Locate the cell with the specified text and output its [X, Y] center coordinate. 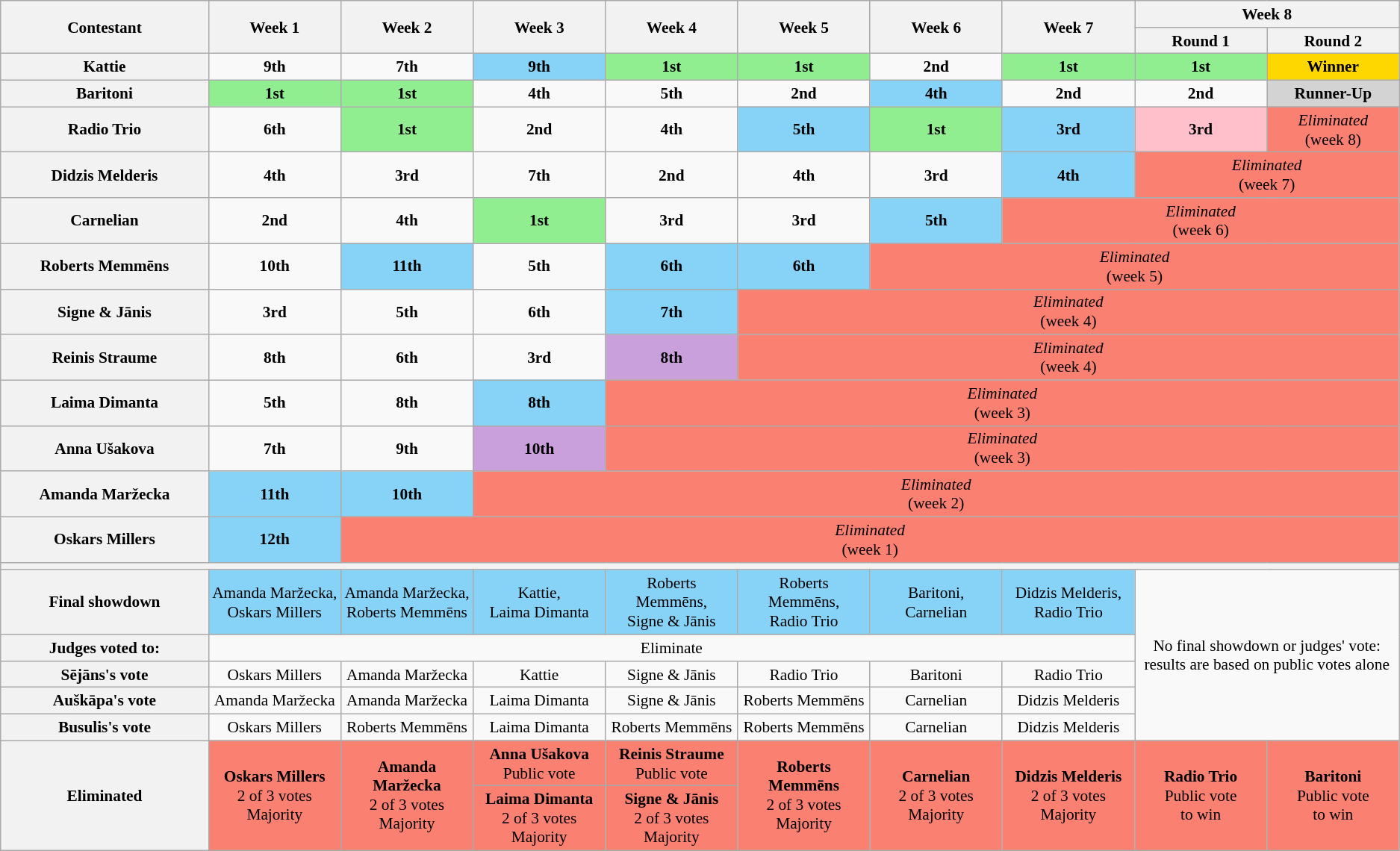
Roberts Memmēns,Signe & Jānis [672, 602]
Auškāpa's vote [105, 701]
Radio TrioPublic voteto win [1201, 796]
Oskars Millers2 of 3 votesMajority [275, 796]
Eliminated(week 2) [936, 494]
Runner-Up [1334, 94]
Roberts Memmēns2 of 3 votesMajority [803, 796]
Carnelian2 of 3 votesMajority [936, 796]
12th [275, 539]
Reinis Straume [105, 357]
Reinis StraumePublic vote [672, 763]
Week 5 [803, 27]
Roberts Memmēns,Radio Trio [803, 602]
Contestant [105, 27]
Judges voted to: [105, 648]
Amanda Maržecka2 of 3 votesMajority [406, 796]
Anna UšakovaPublic vote [539, 763]
Sējāns's vote [105, 675]
Amanda Maržecka,Oskars Millers [275, 602]
Baritoni,Carnelian [936, 602]
Signe & Jānis2 of 3 votesMajority [672, 818]
Week 4 [672, 27]
Eliminated(week 7) [1267, 175]
Anna Ušakova [105, 448]
Week 6 [936, 27]
Eliminated [105, 796]
Didzis Melderis2 of 3 votesMajority [1068, 796]
Round 1 [1201, 41]
Eliminated(week 1) [870, 539]
Week 1 [275, 27]
Week 3 [539, 27]
Laima Dimanta2 of 3 votesMajority [539, 818]
Week 7 [1068, 27]
Final showdown [105, 602]
Week 2 [406, 27]
Round 2 [1334, 41]
Eliminated(week 6) [1201, 221]
Winner [1334, 67]
No final showdown or judges' vote:results are based on public votes alone [1267, 655]
Eliminated(week 5) [1135, 266]
Eliminate [671, 648]
Eliminated(week 8) [1334, 130]
Didzis Melderis,Radio Trio [1068, 602]
Amanda Maržecka,Roberts Memmēns [406, 602]
Week 8 [1267, 14]
Busulis's vote [105, 728]
BaritoniPublic voteto win [1334, 796]
Kattie,Laima Dimanta [539, 602]
